Capture the cell that displays the provided text and extract its (x, y) central coordinate. 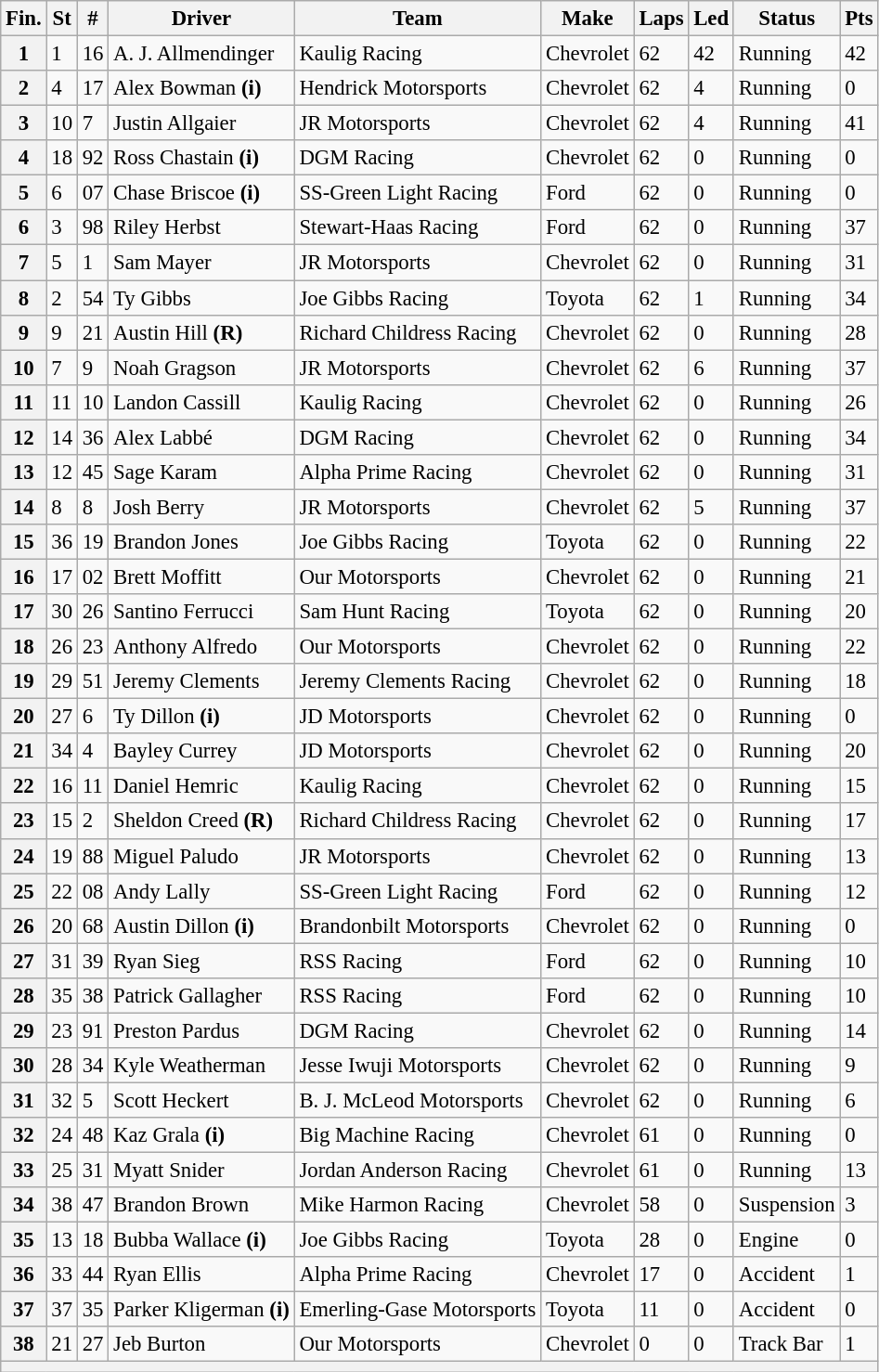
47 (93, 1205)
41 (860, 123)
Engine (786, 1240)
Make (588, 19)
Jeremy Clements Racing (418, 681)
Status (786, 19)
Alex Bowman (i) (201, 88)
Scott Heckert (201, 1100)
Kyle Weatherman (201, 1066)
Austin Dillon (i) (201, 925)
Sage Karam (201, 472)
Big Machine Racing (418, 1135)
Mike Harmon Racing (418, 1205)
B. J. McLeod Motorsports (418, 1100)
Kaz Grala (i) (201, 1135)
# (93, 19)
Ross Chastain (i) (201, 158)
08 (93, 891)
Myatt Snider (201, 1171)
Laps (661, 19)
Suspension (786, 1205)
Brett Moffitt (201, 576)
Landon Cassill (201, 402)
Josh Berry (201, 507)
Team (418, 19)
Anthony Alfredo (201, 647)
91 (93, 1030)
A. J. Allmendinger (201, 54)
Stewart-Haas Racing (418, 227)
Patrick Gallagher (201, 996)
Justin Allgaier (201, 123)
Track Bar (786, 1345)
Jordan Anderson Racing (418, 1171)
St (61, 19)
Noah Gragson (201, 368)
Jesse Iwuji Motorsports (418, 1066)
Jeb Burton (201, 1345)
Jeremy Clements (201, 681)
98 (93, 227)
58 (661, 1205)
Ryan Sieg (201, 961)
Andy Lally (201, 891)
Ty Dillon (i) (201, 717)
Brandonbilt Motorsports (418, 925)
Alex Labbé (201, 437)
Daniel Hemric (201, 786)
54 (93, 298)
Preston Pardus (201, 1030)
92 (93, 158)
Sam Hunt Racing (418, 612)
Sam Mayer (201, 263)
Miguel Paludo (201, 856)
Emerling-Gase Motorsports (418, 1310)
Led (711, 19)
Brandon Jones (201, 542)
Bubba Wallace (i) (201, 1240)
Fin. (24, 19)
Sheldon Creed (R) (201, 822)
02 (93, 576)
Austin Hill (R) (201, 332)
Chase Briscoe (i) (201, 193)
45 (93, 472)
Pts (860, 19)
Riley Herbst (201, 227)
Ryan Ellis (201, 1275)
68 (93, 925)
39 (93, 961)
48 (93, 1135)
Ty Gibbs (201, 298)
Santino Ferrucci (201, 612)
44 (93, 1275)
Bayley Currey (201, 751)
Driver (201, 19)
07 (93, 193)
88 (93, 856)
Brandon Brown (201, 1205)
51 (93, 681)
Parker Kligerman (i) (201, 1310)
Hendrick Motorsports (418, 88)
